Detect which cell encompasses the target text, then output its (X, Y) center coordinate. 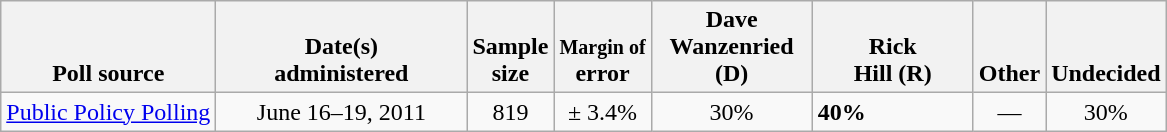
June 16–19, 2011 (342, 112)
— (1009, 112)
± 3.4% (602, 112)
DaveWanzenried (D) (732, 47)
Public Policy Polling (108, 112)
Poll source (108, 47)
Other (1009, 47)
Date(s)administered (342, 47)
RickHill (R) (892, 47)
Margin oferror (602, 47)
Samplesize (510, 47)
Undecided (1106, 47)
40% (892, 112)
819 (510, 112)
